Find where the given text appears and provide that cell's center as [x, y] coordinate. 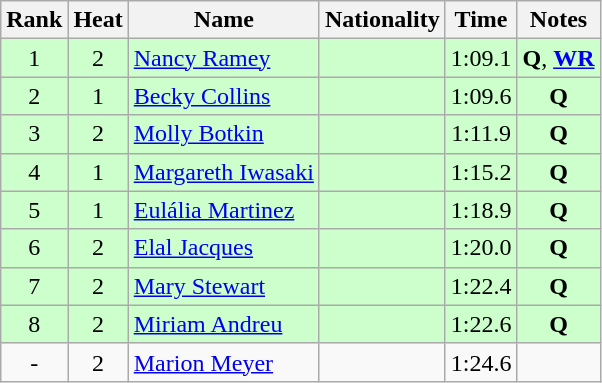
4 [34, 172]
Heat [98, 20]
1:20.0 [481, 248]
Elal Jacques [224, 248]
1:09.1 [481, 58]
8 [34, 324]
Margareth Iwasaki [224, 172]
1:11.9 [481, 134]
6 [34, 248]
Time [481, 20]
Miriam Andreu [224, 324]
7 [34, 286]
1:22.4 [481, 286]
Molly Botkin [224, 134]
1:15.2 [481, 172]
1:22.6 [481, 324]
Marion Meyer [224, 362]
Rank [34, 20]
Q, WR [558, 58]
Eulália Martinez [224, 210]
Nancy Ramey [224, 58]
3 [34, 134]
Mary Stewart [224, 286]
1:18.9 [481, 210]
Notes [558, 20]
- [34, 362]
1:09.6 [481, 96]
Becky Collins [224, 96]
5 [34, 210]
1:24.6 [481, 362]
Name [224, 20]
Nationality [382, 20]
